For the text-containing cell, return its midpoint in (X, Y) coordinate format. 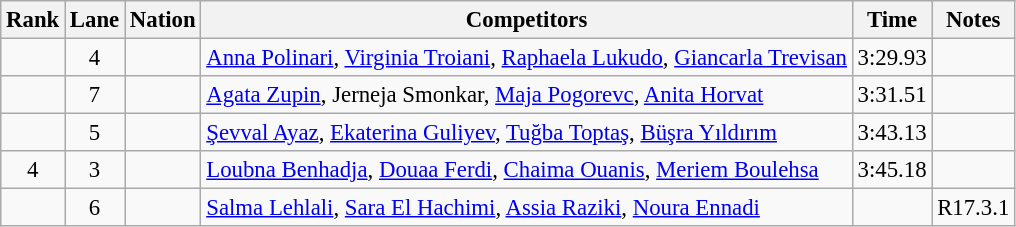
3:45.18 (892, 170)
3 (95, 170)
R17.3.1 (974, 208)
Lane (95, 20)
3:29.93 (892, 58)
Competitors (526, 20)
5 (95, 133)
7 (95, 95)
Loubna Benhadja, Douaa Ferdi, Chaima Ouanis, Meriem Boulehsa (526, 170)
3:43.13 (892, 133)
Notes (974, 20)
Salma Lehlali, Sara El Hachimi, Assia Raziki, Noura Ennadi (526, 208)
Şevval Ayaz, Ekaterina Guliyev, Tuğba Toptaş, Büşra Yıldırım (526, 133)
3:31.51 (892, 95)
Nation (163, 20)
Time (892, 20)
Anna Polinari, Virginia Troiani, Raphaela Lukudo, Giancarla Trevisan (526, 58)
Rank (33, 20)
6 (95, 208)
Agata Zupin, Jerneja Smonkar, Maja Pogorevc, Anita Horvat (526, 95)
